Locate the cell with the specified text and output its [x, y] center coordinate. 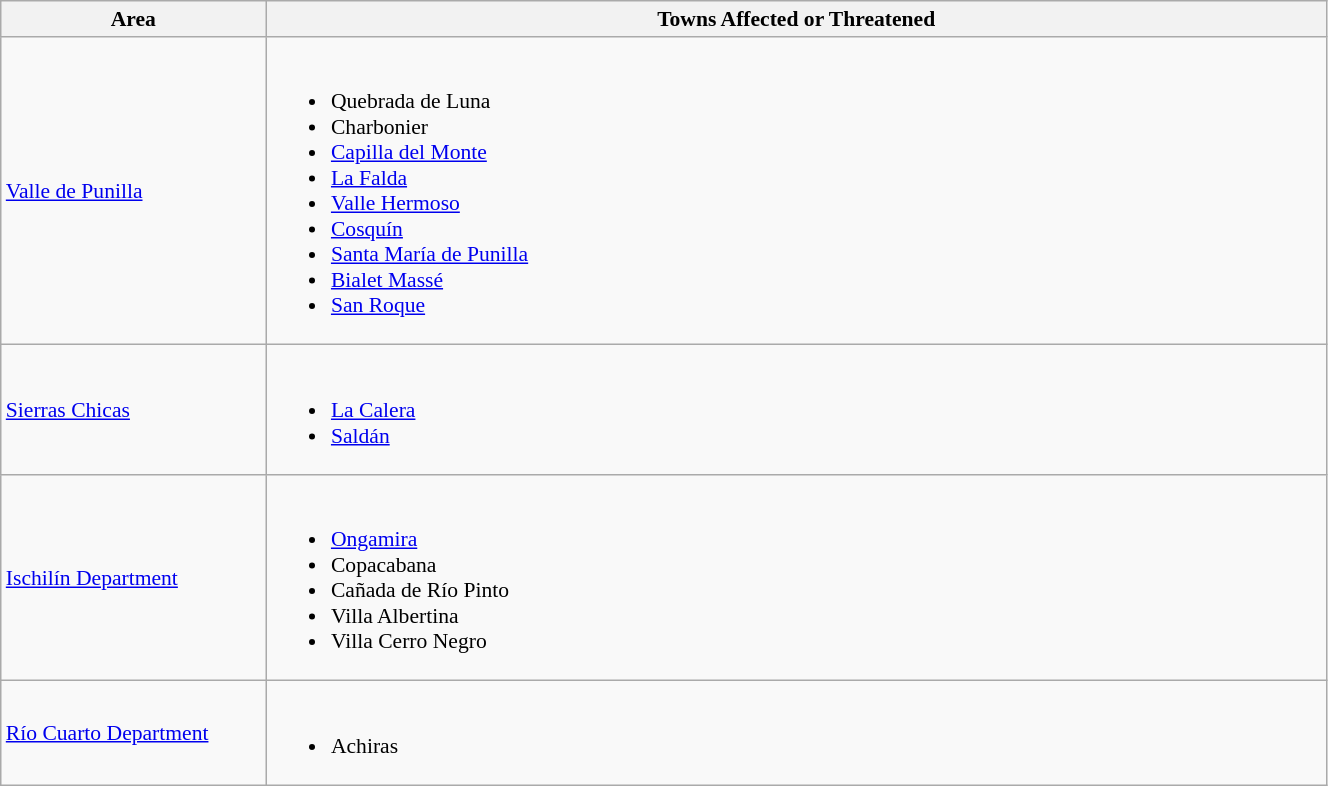
La CaleraSaldán [796, 410]
Sierras Chicas [134, 410]
Valle de Punilla [134, 191]
Achiras [796, 733]
Quebrada de LunaCharbonierCapilla del MonteLa FaldaValle HermosoCosquínSanta María de PunillaBialet MasséSan Roque [796, 191]
Río Cuarto Department [134, 733]
Towns Affected or Threatened [796, 19]
OngamiraCopacabanaCañada de Río PintoVilla AlbertinaVilla Cerro Negro [796, 578]
Ischilín Department [134, 578]
Area [134, 19]
